Capture the cell that displays the provided text and extract its [x, y] central coordinate. 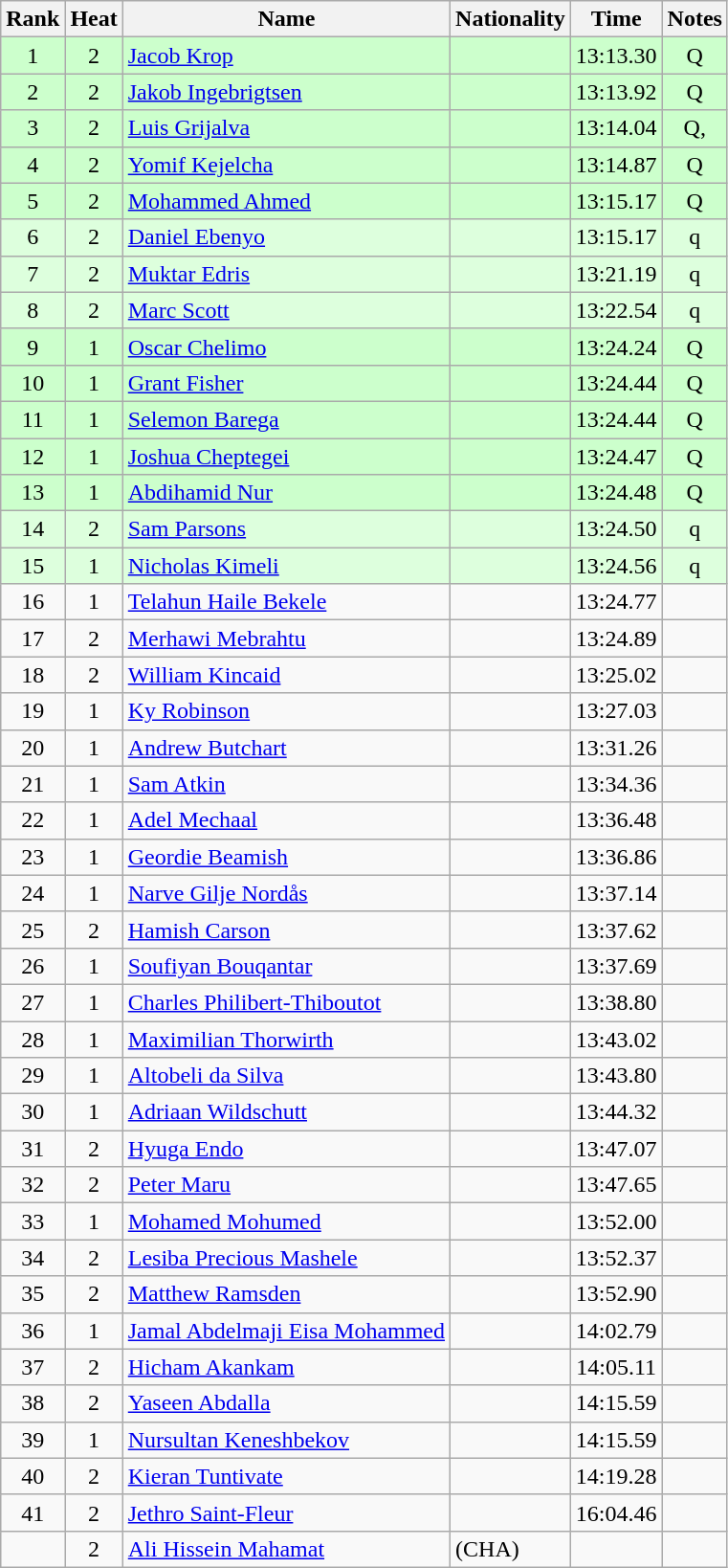
Sam Parsons [286, 529]
19 [33, 711]
13:24.50 [616, 529]
Muktar Edris [286, 274]
Time [616, 19]
Grant Fisher [286, 383]
37 [33, 1367]
7 [33, 274]
13:47.07 [616, 1149]
Soufiyan Bouqantar [286, 966]
17 [33, 638]
11 [33, 419]
Sam Atkin [286, 784]
29 [33, 1076]
Adel Mechaal [286, 820]
13:37.62 [616, 930]
25 [33, 930]
Adriaan Wildschutt [286, 1112]
Jamal Abdelmaji Eisa Mohammed [286, 1331]
13:43.02 [616, 1039]
13:21.19 [616, 274]
40 [33, 1476]
Telahun Haile Bekele [286, 602]
18 [33, 675]
13:24.77 [616, 602]
Matthew Ramsden [286, 1294]
13 [33, 493]
13:24.89 [616, 638]
13:13.92 [616, 92]
Charles Philibert-Thiboutot [286, 1002]
15 [33, 566]
13:24.47 [616, 457]
41 [33, 1512]
Kieran Tuntivate [286, 1476]
31 [33, 1149]
10 [33, 383]
16:04.46 [616, 1512]
28 [33, 1039]
13:52.37 [616, 1258]
13:38.80 [616, 1002]
24 [33, 893]
Altobeli da Silva [286, 1076]
Ali Hissein Mahamat [286, 1549]
13:44.32 [616, 1112]
13:24.24 [616, 347]
Mohammed Ahmed [286, 201]
(CHA) [511, 1549]
9 [33, 347]
13:47.65 [616, 1185]
Geordie Beamish [286, 857]
3 [33, 128]
14:19.28 [616, 1476]
Nicholas Kimeli [286, 566]
13:13.30 [616, 56]
13:43.80 [616, 1076]
34 [33, 1258]
13:36.86 [616, 857]
27 [33, 1002]
Name [286, 19]
36 [33, 1331]
Mohamed Mohumed [286, 1221]
30 [33, 1112]
Jethro Saint-Fleur [286, 1512]
13:22.54 [616, 310]
Heat [94, 19]
13:14.04 [616, 128]
13:37.69 [616, 966]
Notes [695, 19]
13:37.14 [616, 893]
Q, [695, 128]
12 [33, 457]
Yomif Kejelcha [286, 165]
38 [33, 1403]
William Kincaid [286, 675]
Jakob Ingebrigtsen [286, 92]
Marc Scott [286, 310]
13:27.03 [616, 711]
Nationality [511, 19]
16 [33, 602]
Andrew Butchart [286, 748]
22 [33, 820]
Hyuga Endo [286, 1149]
Abdihamid Nur [286, 493]
13:34.36 [616, 784]
14:05.11 [616, 1367]
Yaseen Abdalla [286, 1403]
33 [33, 1221]
Maximilian Thorwirth [286, 1039]
13:24.48 [616, 493]
14 [33, 529]
Nursultan Keneshbekov [286, 1440]
Hicham Akankam [286, 1367]
13:14.87 [616, 165]
Oscar Chelimo [286, 347]
13:52.00 [616, 1221]
Ky Robinson [286, 711]
Daniel Ebenyo [286, 237]
14:02.79 [616, 1331]
Merhawi Mebrahtu [286, 638]
13:31.26 [616, 748]
26 [33, 966]
Lesiba Precious Mashele [286, 1258]
4 [33, 165]
5 [33, 201]
13:25.02 [616, 675]
Jacob Krop [286, 56]
8 [33, 310]
Rank [33, 19]
Peter Maru [286, 1185]
Hamish Carson [286, 930]
Joshua Cheptegei [286, 457]
13:36.48 [616, 820]
32 [33, 1185]
6 [33, 237]
Narve Gilje Nordås [286, 893]
13:24.56 [616, 566]
23 [33, 857]
13:52.90 [616, 1294]
Luis Grijalva [286, 128]
Selemon Barega [286, 419]
39 [33, 1440]
35 [33, 1294]
20 [33, 748]
21 [33, 784]
